Capture the cell that displays the provided text and extract its [x, y] central coordinate. 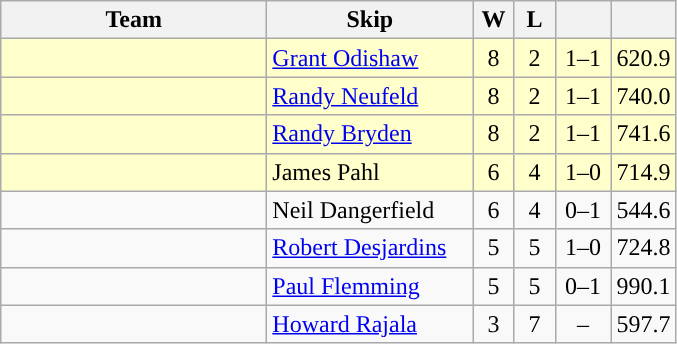
724.8 [644, 248]
620.9 [644, 58]
3 [494, 324]
W [494, 20]
990.1 [644, 286]
Paul Flemming [370, 286]
Howard Rajala [370, 324]
L [534, 20]
Neil Dangerfield [370, 210]
Grant Odishaw [370, 58]
Randy Neufeld [370, 96]
714.9 [644, 172]
James Pahl [370, 172]
Skip [370, 20]
Robert Desjardins [370, 248]
741.6 [644, 134]
740.0 [644, 96]
– [583, 324]
Team [134, 20]
7 [534, 324]
544.6 [644, 210]
Randy Bryden [370, 134]
597.7 [644, 324]
